Return the (x, y) coordinate for the center point of the cell that contains the specified text.  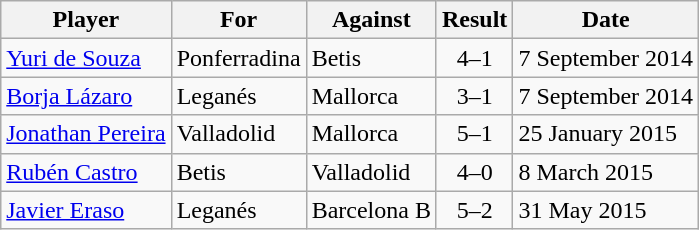
3–1 (474, 96)
For (238, 20)
Result (474, 20)
Barcelona B (371, 210)
8 March 2015 (606, 172)
Yuri de Souza (86, 58)
Date (606, 20)
Jonathan Pereira (86, 134)
Against (371, 20)
5–1 (474, 134)
Player (86, 20)
Javier Eraso (86, 210)
25 January 2015 (606, 134)
4–1 (474, 58)
Borja Lázaro (86, 96)
31 May 2015 (606, 210)
Rubén Castro (86, 172)
5–2 (474, 210)
Ponferradina (238, 58)
4–0 (474, 172)
